Return the [X, Y] coordinate for the center point of the cell that contains the specified text.  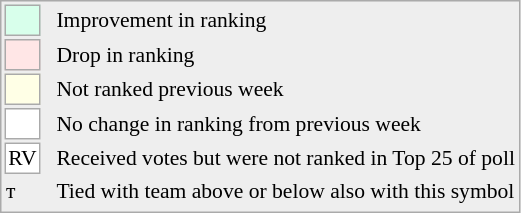
т [22, 191]
Drop in ranking [286, 55]
No change in ranking from previous week [286, 124]
Received votes but were not ranked in Top 25 of poll [286, 158]
Not ranked previous week [286, 90]
Improvement in ranking [286, 20]
RV [22, 158]
Tied with team above or below also with this symbol [286, 191]
